Capture the cell that displays the provided text and extract its [X, Y] central coordinate. 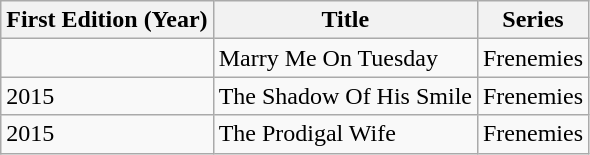
Marry Me On Tuesday [345, 58]
First Edition (Year) [107, 20]
The Prodigal Wife [345, 134]
Title [345, 20]
Series [532, 20]
The Shadow Of His Smile [345, 96]
